Extract the (X, Y) coordinate from the center of the cell holding the provided text.  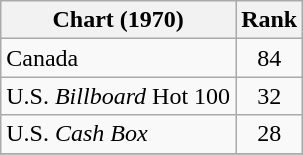
Chart (1970) (118, 20)
Canada (118, 58)
28 (270, 134)
U.S. Billboard Hot 100 (118, 96)
Rank (270, 20)
U.S. Cash Box (118, 134)
84 (270, 58)
32 (270, 96)
